Pinpoint the cell where the given text exists, returning its [X, Y] midpoint coordinate. 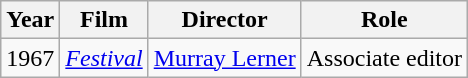
Role [384, 20]
Director [224, 20]
Associate editor [384, 58]
Festival [104, 58]
Film [104, 20]
1967 [30, 58]
Murray Lerner [224, 58]
Year [30, 20]
